Return [x, y] of the center of cell containing provided text 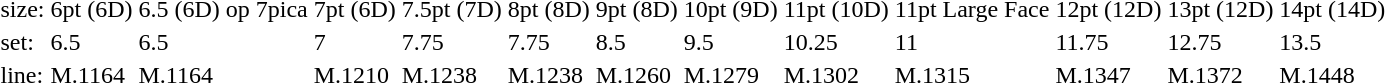
12.75 [1220, 42]
8.5 [636, 42]
10.25 [836, 42]
11.75 [1108, 42]
9.5 [730, 42]
11 [972, 42]
7 [354, 42]
